Scan for the cell matching the given text and deliver its (x, y) coordinate at center. 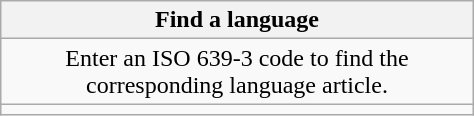
Enter an ISO 639-3 code to find the corresponding language article. (237, 72)
Find a language (237, 20)
